Locate the cell with the specified text and output its (X, Y) center coordinate. 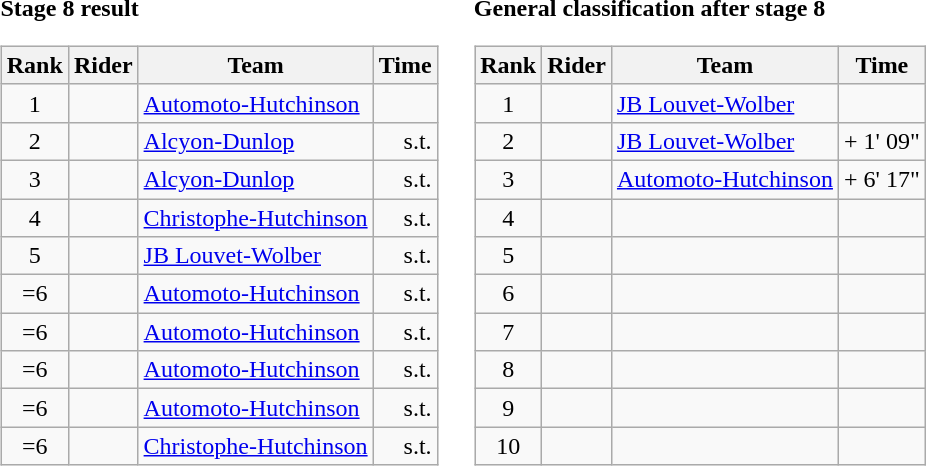
8 (508, 370)
+ 1' 09" (882, 141)
+ 6' 17" (882, 179)
6 (508, 294)
9 (508, 408)
10 (508, 446)
7 (508, 332)
